Return the [X, Y] coordinate for the center point of the cell that contains the specified text.  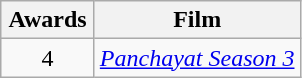
Awards [48, 20]
4 [48, 58]
Film [197, 20]
Panchayat Season 3 [197, 58]
